Output the [X, Y] coordinate of the center of the cell containing the given text.  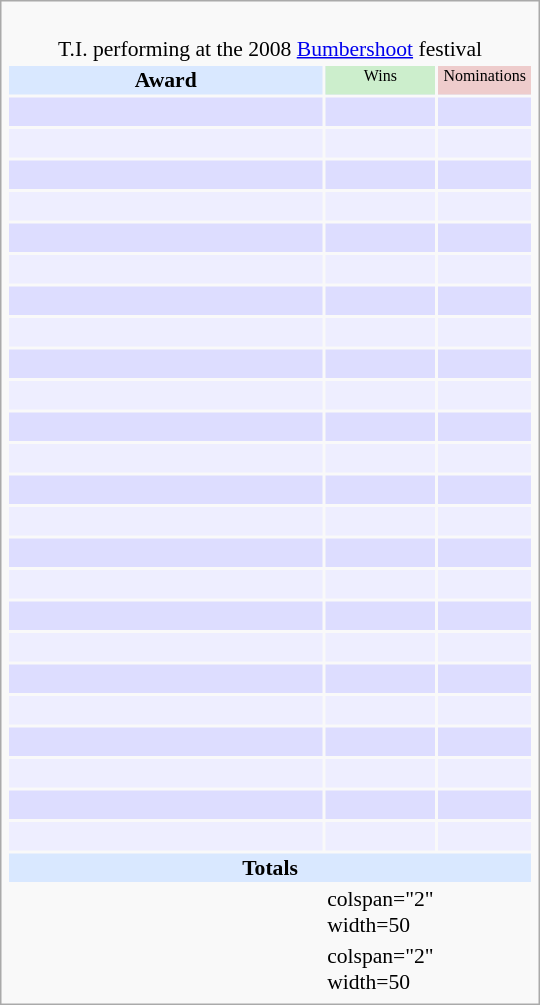
Wins [381, 80]
T.I. performing at the 2008 Bumbershoot festival [270, 36]
Nominations [484, 80]
Totals [270, 867]
Award [166, 80]
